Provide the (x, y) coordinate of the cell's center where the given text is located.  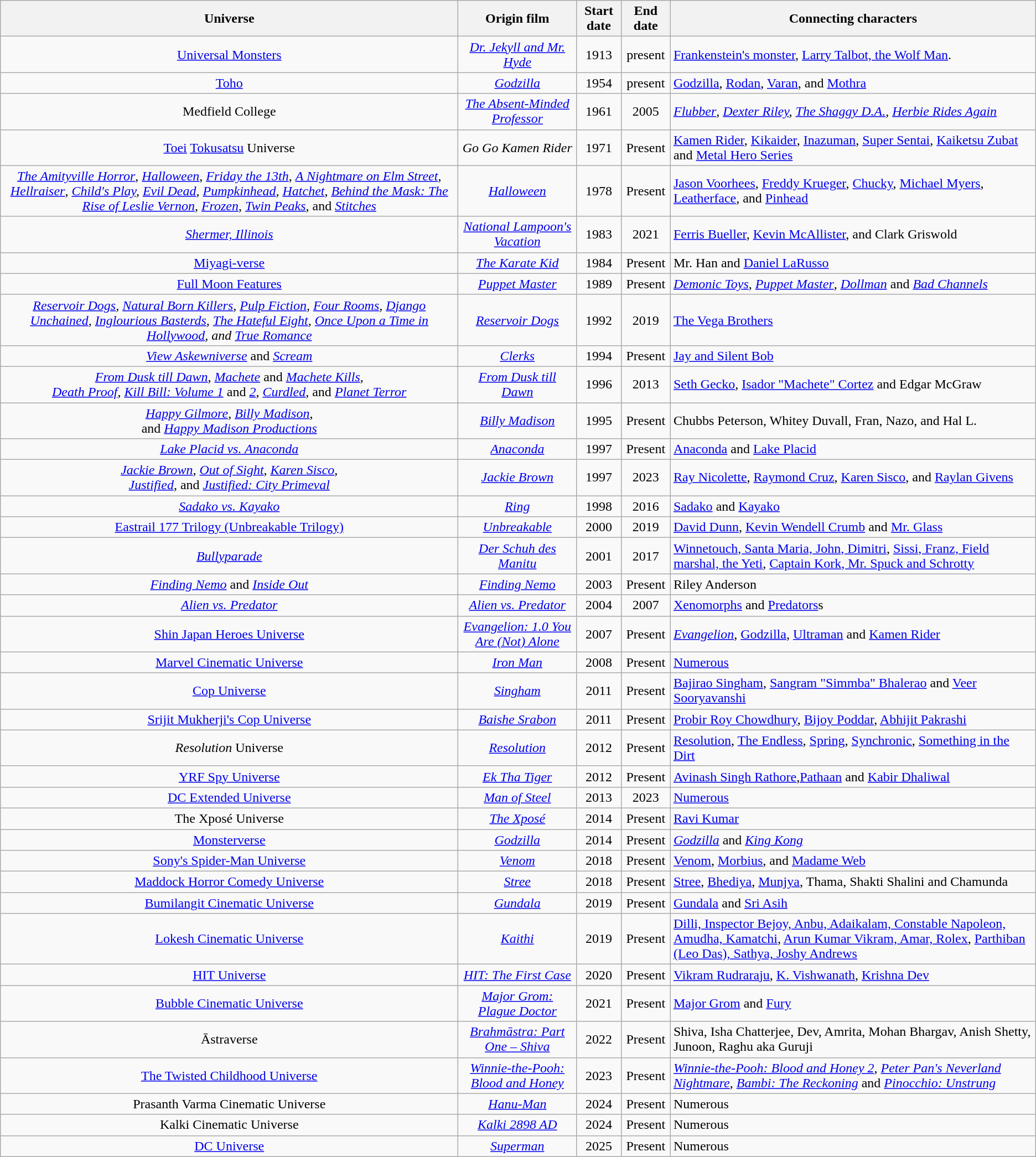
1992 (599, 320)
Baishe Srabon (517, 719)
Monsterverse (229, 839)
Major Grom and Fury (853, 1004)
Anaconda and Lake Placid (853, 449)
Stree, Bhediya, Munjya, Thama, Shakti Shalini and Chamunda (853, 882)
Unbreakable (517, 527)
2005 (645, 112)
Halloween (517, 191)
Superman (517, 1146)
1983 (599, 235)
Jay and Silent Bob (853, 356)
Demonic Toys, Puppet Master, Dollman and Bad Channels (853, 284)
Anaconda (517, 449)
1913 (599, 54)
1995 (599, 421)
Clerks (517, 356)
HIT Universe (229, 975)
Toho (229, 83)
Xenomorphs and Predatorss (853, 605)
DC Extended Universe (229, 797)
National Lampoon's Vacation (517, 235)
Sadako vs. Kayako (229, 506)
Eastrail 177 Trilogy (Unbreakable Trilogy) (229, 527)
Bumilangit Cinematic Universe (229, 903)
Seth Gecko, Isador "Machete" Cortez and Edgar McGraw (853, 384)
Chubbs Peterson, Whitey Duvall, Fran, Nazo, and Hal L. (853, 421)
1978 (599, 191)
Prasanth Varma Cinematic Universe (229, 1104)
Medfield College (229, 112)
The Xposé (517, 818)
DC Universe (229, 1146)
Puppet Master (517, 284)
Gundala (517, 903)
Riley Anderson (853, 584)
Evangelion, Godzilla, Ultraman and Kamen Rider (853, 634)
2020 (599, 975)
2004 (599, 605)
Man of Steel (517, 797)
Kamen Rider, Kikaider, Inazuman, Super Sentai, Kaiketsu Zubat and Metal Hero Series (853, 147)
Ring (517, 506)
Universal Monsters (229, 54)
Marvel Cinematic Universe (229, 662)
Avinash Singh Rathore,Pathaan and Kabir Dhaliwal (853, 776)
Ravi Kumar (853, 818)
Frankenstein's monster, Larry Talbot, the Wolf Man. (853, 54)
Connecting characters (853, 19)
2022 (599, 1039)
View Askewniverse and Scream (229, 356)
Vikram Rudraraju, K. Vishwanath, Krishna Dev (853, 975)
Resolution, The Endless, Spring, Synchronic, Something in the Dirt (853, 748)
Bullyparade (229, 556)
Ferris Bueller, Kevin McAllister, and Clark Griswold (853, 235)
Sadako and Kayako (853, 506)
Resolution (517, 748)
Reservoir Dogs (517, 320)
2025 (599, 1146)
Kalki Cinematic Universe (229, 1125)
Start date (599, 19)
2008 (599, 662)
The Absent-Minded Professor (517, 112)
From Dusk till Dawn (517, 384)
Dr. Jekyll and Mr. Hyde (517, 54)
Winnie-the-Pooh: Blood and Honey (517, 1076)
1994 (599, 356)
1996 (599, 384)
1984 (599, 263)
Major Grom: Plague Doctor (517, 1004)
Mr. Han and Daniel LaRusso (853, 263)
Venom, Morbius, and Madame Web (853, 861)
Ek Tha Tiger (517, 776)
Miyagi-verse (229, 263)
Finding Nemo (517, 584)
Toei Tokusatsu Universe (229, 147)
Brahmāstra: Part One – Shiva (517, 1039)
2000 (599, 527)
Jason Voorhees, Freddy Krueger, Chucky, Michael Myers, Leatherface, and Pinhead (853, 191)
Shiva, Isha Chatterjee, Dev, Amrita, Mohan Bhargav, Anish Shetty, Junoon, Raghu aka Guruji (853, 1039)
1998 (599, 506)
Shin Japan Heroes Universe (229, 634)
The Karate Kid (517, 263)
Iron Man (517, 662)
Āstraverse (229, 1039)
Maddock Horror Comedy Universe (229, 882)
Winnetouch, Santa Maria, John, Dimitri, Sissi, Franz, Field marshal, the Yeti, Captain Kork, Mr. Spuck and Schrotty (853, 556)
1961 (599, 112)
Kaithi (517, 939)
Happy Gilmore, Billy Madison,and Happy Madison Productions (229, 421)
The Xposé Universe (229, 818)
Lake Placid vs. Anaconda (229, 449)
Universe (229, 19)
2003 (599, 584)
Flubber, Dexter Riley, The Shaggy D.A., Herbie Rides Again (853, 112)
Shermer, Illinois (229, 235)
2001 (599, 556)
End date (645, 19)
Lokesh Cinematic Universe (229, 939)
1989 (599, 284)
Godzilla, Rodan, Varan, and Mothra (853, 83)
Full Moon Features (229, 284)
Winnie-the-Pooh: Blood and Honey 2, Peter Pan's Neverland Nightmare, Bambi: The Reckoning and Pinocchio: Unstrung (853, 1076)
Godzilla and King Kong (853, 839)
Venom (517, 861)
Sony's Spider-Man Universe (229, 861)
HIT: The First Case (517, 975)
Origin film (517, 19)
2017 (645, 556)
The Twisted Childhood Universe (229, 1076)
Der Schuh des Manitu (517, 556)
David Dunn, Kevin Wendell Crumb and Mr. Glass (853, 527)
YRF Spy Universe (229, 776)
Cop Universe (229, 691)
Ray Nicolette, Raymond Cruz, Karen Sisco, and Raylan Givens (853, 478)
Stree (517, 882)
2016 (645, 506)
1954 (599, 83)
The Vega Brothers (853, 320)
Billy Madison (517, 421)
Jackie Brown (517, 478)
Hanu-Man (517, 1104)
Singham (517, 691)
Jackie Brown, Out of Sight, Karen Sisco,Justified, and Justified: City Primeval (229, 478)
Probir Roy Chowdhury, Bijoy Poddar, Abhijit Pakrashi (853, 719)
Evangelion: 1.0 You Are (Not) Alone (517, 634)
Gundala and Sri Asih (853, 903)
Finding Nemo and Inside Out (229, 584)
Bubble Cinematic Universe (229, 1004)
From Dusk till Dawn, Machete and Machete Kills,Death Proof, Kill Bill: Volume 1 and 2, Curdled, and Planet Terror (229, 384)
Kalki 2898 AD (517, 1125)
Srijit Mukherji's Cop Universe (229, 719)
Resolution Universe (229, 748)
1971 (599, 147)
Bajirao Singham, Sangram "Simmba" Bhalerao and Veer Sooryavanshi (853, 691)
Go Go Kamen Rider (517, 147)
